Scan for the cell matching the given text and deliver its [X, Y] coordinate at center. 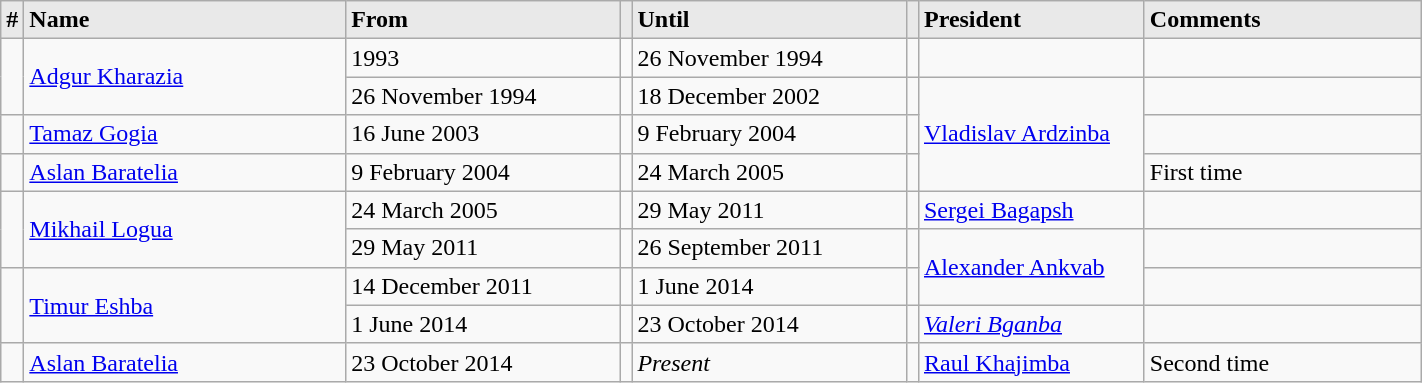
18 December 2002 [770, 96]
First time [1282, 172]
Comments [1282, 20]
Mikhail Logua [185, 229]
Adgur Kharazia [185, 77]
Valeri Bganba [1031, 324]
Alexander Ankvab [1031, 267]
Timur Eshba [185, 305]
Present [770, 362]
Name [185, 20]
President [1031, 20]
Tamaz Gogia [185, 134]
1993 [484, 58]
14 December 2011 [484, 286]
16 June 2003 [484, 134]
Sergei Bagapsh [1031, 210]
Vladislav Ardzinba [1031, 134]
From [484, 20]
Until [770, 20]
# [12, 20]
Second time [1282, 362]
Raul Khajimba [1031, 362]
26 September 2011 [770, 248]
